Return the [x, y] coordinate for the center point of the cell that contains the specified text.  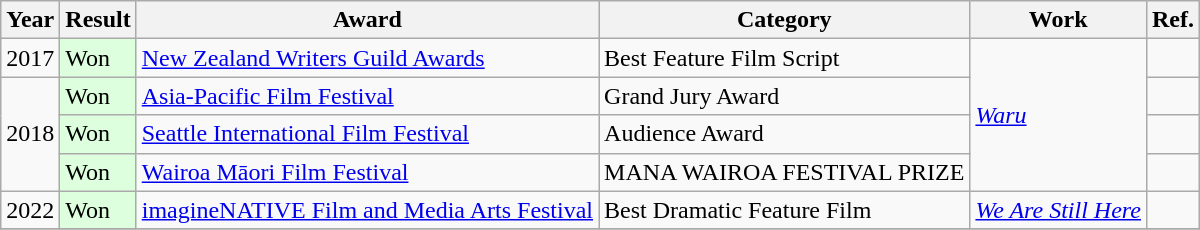
2022 [30, 210]
Waru [1058, 115]
Audience Award [784, 134]
New Zealand Writers Guild Awards [367, 58]
MANA WAIROA FESTIVAL PRIZE [784, 172]
Best Feature Film Script [784, 58]
Ref. [1172, 20]
Wairoa Māori Film Festival [367, 172]
Work [1058, 20]
Grand Jury Award [784, 96]
Best Dramatic Feature Film [784, 210]
We Are Still Here [1058, 210]
Award [367, 20]
Year [30, 20]
imagineNATIVE Film and Media Arts Festival [367, 210]
2017 [30, 58]
2018 [30, 134]
Seattle International Film Festival [367, 134]
Category [784, 20]
Asia-Pacific Film Festival [367, 96]
Result [98, 20]
